Identify which cell holds the provided text, then report its [x, y] central coordinate. 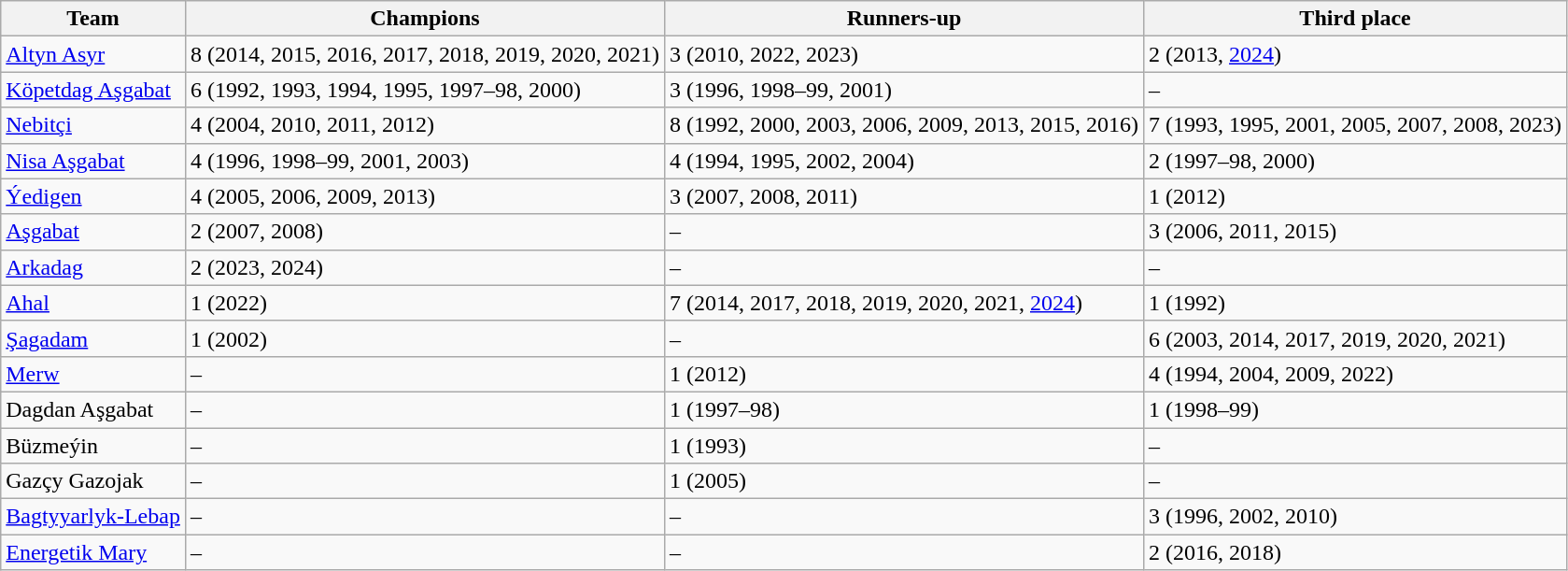
1 (1998–99) [1356, 409]
1 (2002) [424, 338]
3 (2006, 2011, 2015) [1356, 232]
Bagtyyarlyk-Lebap [93, 517]
Ýedigen [93, 196]
Energetik Mary [93, 552]
1 (2022) [424, 303]
3 (2010, 2022, 2023) [904, 54]
Nebitçi [93, 125]
Third place [1356, 19]
4 (1994, 1995, 2002, 2004) [904, 161]
2 (2016, 2018) [1356, 552]
4 (2004, 2010, 2011, 2012) [424, 125]
3 (1996, 1998–99, 2001) [904, 90]
Runners-up [904, 19]
2 (2013, 2024) [1356, 54]
Altyn Asyr [93, 54]
Team [93, 19]
Şagadam [93, 338]
Nisa Aşgabat [93, 161]
Arkadag [93, 267]
1 (1993) [904, 446]
8 (2014, 2015, 2016, 2017, 2018, 2019, 2020, 2021) [424, 54]
Champions [424, 19]
1 (2005) [904, 481]
2 (2023, 2024) [424, 267]
6 (2003, 2014, 2017, 2019, 2020, 2021) [1356, 338]
8 (1992, 2000, 2003, 2006, 2009, 2013, 2015, 2016) [904, 125]
4 (2005, 2006, 2009, 2013) [424, 196]
1 (1992) [1356, 303]
6 (1992, 1993, 1994, 1995, 1997–98, 2000) [424, 90]
3 (2007, 2008, 2011) [904, 196]
Ahal [93, 303]
7 (2014, 2017, 2018, 2019, 2020, 2021, 2024) [904, 303]
Merw [93, 374]
Dagdan Aşgabat [93, 409]
Köpetdag Aşgabat [93, 90]
Aşgabat [93, 232]
2 (2007, 2008) [424, 232]
1 (1997–98) [904, 409]
4 (1994, 2004, 2009, 2022) [1356, 374]
Gazçy Gazojak [93, 481]
2 (1997–98, 2000) [1356, 161]
Büzmeýin [93, 446]
7 (1993, 1995, 2001, 2005, 2007, 2008, 2023) [1356, 125]
3 (1996, 2002, 2010) [1356, 517]
4 (1996, 1998–99, 2001, 2003) [424, 161]
